Output the [x, y] coordinate of the center of the cell containing the given text.  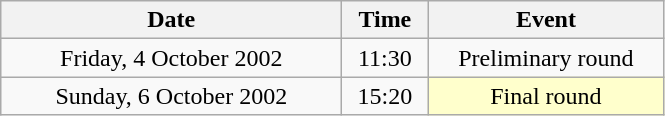
15:20 [385, 96]
Date [172, 20]
Preliminary round [546, 58]
Sunday, 6 October 2002 [172, 96]
11:30 [385, 58]
Final round [546, 96]
Event [546, 20]
Friday, 4 October 2002 [172, 58]
Time [385, 20]
